Search for the cell housing the specified text and yield its [X, Y] center coordinate. 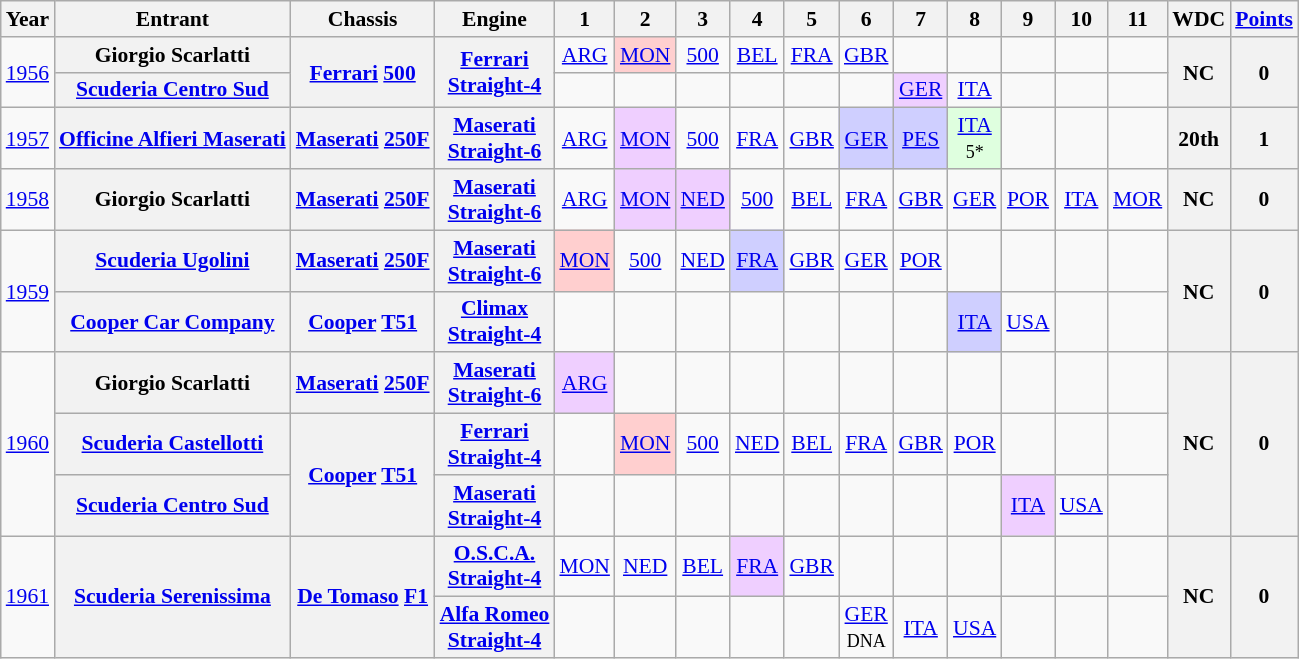
MaseratiStraight-4 [495, 506]
MOR [1138, 200]
7 [920, 19]
Officine Alfieri Maserati [172, 138]
1959 [28, 291]
1958 [28, 200]
10 [1082, 19]
ClimaxStraight-4 [495, 322]
Engine [495, 19]
PES [920, 138]
5 [812, 19]
ITA5* [974, 138]
8 [974, 19]
6 [866, 19]
Points [1264, 19]
3 [702, 19]
De Tomaso F1 [363, 597]
1957 [28, 138]
1961 [28, 597]
1960 [28, 444]
Scuderia Castellotti [172, 444]
Entrant [172, 19]
4 [757, 19]
9 [1028, 19]
Year [28, 19]
11 [1138, 19]
Scuderia Ugolini [172, 260]
Alfa RomeoStraight-4 [495, 628]
Ferrari 500 [363, 72]
Cooper Car Company [172, 322]
Scuderia Serenissima [172, 597]
1956 [28, 72]
20th [1198, 138]
Chassis [363, 19]
GERDNA [866, 628]
WDC [1198, 19]
2 [646, 19]
O.S.C.A.Straight-4 [495, 566]
